Determine the [x, y] coordinate at the center of the cell enclosing the given text.  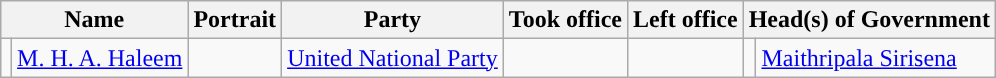
Head(s) of Government [869, 20]
Left office [685, 20]
M. H. A. Haleem [100, 58]
Took office [565, 20]
Portrait [235, 20]
Maithripala Sirisena [876, 58]
Party [393, 20]
United National Party [393, 58]
Name [94, 20]
